Return the [x, y] coordinate for the center point of the cell that contains the specified text.  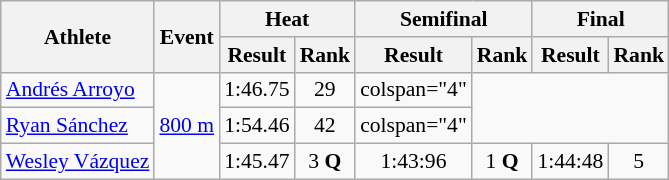
Wesley Vázquez [78, 162]
Ryan Sánchez [78, 126]
5 [638, 162]
Event [186, 36]
1 Q [502, 162]
Andrés Arroyo [78, 90]
29 [326, 90]
42 [326, 126]
Athlete [78, 36]
Final [600, 19]
Heat [287, 19]
1:45.47 [256, 162]
1:46.75 [256, 90]
Semifinal [444, 19]
3 Q [326, 162]
1:54.46 [256, 126]
1:43:96 [414, 162]
1:44:48 [570, 162]
800 m [186, 126]
